Identify which cell holds the provided text, then report its (x, y) central coordinate. 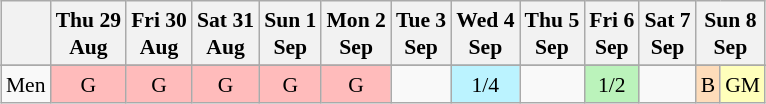
Fri 6Sep (612, 33)
Sun 1Sep (290, 33)
1/2 (612, 84)
1/4 (485, 84)
Tue 3Sep (421, 33)
Sat 31Aug (226, 33)
Men (26, 84)
Sun 8Sep (730, 33)
Thu 29Aug (89, 33)
Wed 4Sep (485, 33)
Mon 2Sep (356, 33)
Thu 5Sep (552, 33)
GM (742, 84)
Fri 30Aug (159, 33)
Sat 7Sep (667, 33)
B (708, 84)
